From the cell containing the given text, extract its center point as [X, Y] coordinate. 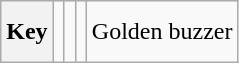
Golden buzzer [162, 32]
Key [27, 32]
